Detect which cell encompasses the target text, then output its [x, y] center coordinate. 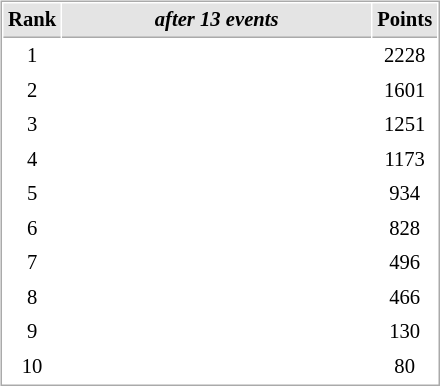
1601 [405, 90]
5 [32, 194]
934 [405, 194]
130 [405, 332]
496 [405, 262]
3 [32, 124]
2228 [405, 56]
1 [32, 56]
after 13 events [216, 21]
8 [32, 298]
Rank [32, 21]
2 [32, 90]
466 [405, 298]
9 [32, 332]
7 [32, 262]
10 [32, 366]
80 [405, 366]
828 [405, 228]
1251 [405, 124]
6 [32, 228]
1173 [405, 160]
Points [405, 21]
4 [32, 160]
